Return the (X, Y) coordinate for the center point of the cell that contains the specified text.  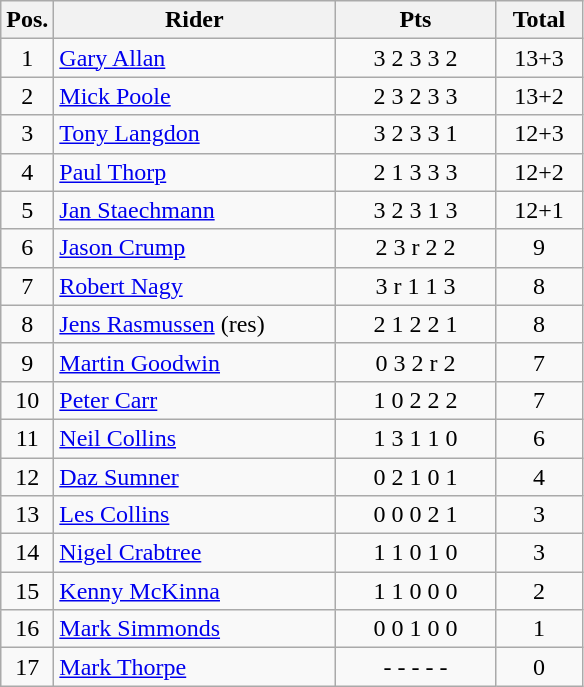
Jens Rasmussen (res) (194, 324)
0 0 1 0 0 (416, 629)
5 (28, 210)
Tony Langdon (194, 134)
Les Collins (194, 515)
12+2 (539, 172)
1 1 0 0 0 (416, 591)
0 3 2 r 2 (416, 362)
Paul Thorp (194, 172)
15 (28, 591)
0 0 0 2 1 (416, 515)
Daz Sumner (194, 477)
Rider (194, 20)
3 2 3 3 2 (416, 58)
10 (28, 400)
13+2 (539, 96)
12+1 (539, 210)
Jason Crump (194, 248)
14 (28, 553)
3 2 3 3 1 (416, 134)
2 3 2 3 3 (416, 96)
2 1 3 3 3 (416, 172)
Gary Allan (194, 58)
Kenny McKinna (194, 591)
2 1 2 2 1 (416, 324)
Mick Poole (194, 96)
13 (28, 515)
Neil Collins (194, 438)
17 (28, 667)
Jan Staechmann (194, 210)
Martin Goodwin (194, 362)
12+3 (539, 134)
Robert Nagy (194, 286)
0 (539, 667)
Total (539, 20)
2 3 r 2 2 (416, 248)
16 (28, 629)
Mark Simmonds (194, 629)
3 r 1 1 3 (416, 286)
- - - - - (416, 667)
11 (28, 438)
Pts (416, 20)
1 1 0 1 0 (416, 553)
0 2 1 0 1 (416, 477)
Nigel Crabtree (194, 553)
3 2 3 1 3 (416, 210)
Peter Carr (194, 400)
Mark Thorpe (194, 667)
1 3 1 1 0 (416, 438)
12 (28, 477)
13+3 (539, 58)
Pos. (28, 20)
1 0 2 2 2 (416, 400)
